Return the (x, y) coordinate for the center point of the cell that contains the specified text.  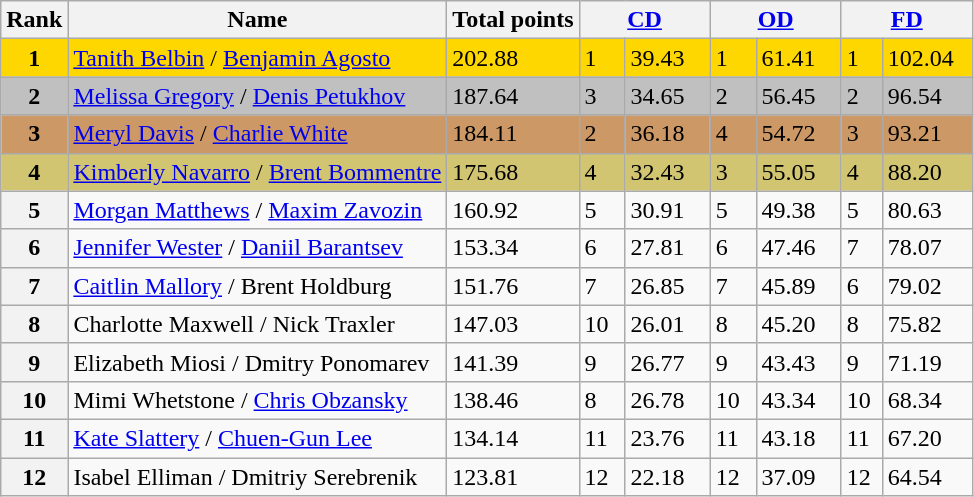
43.43 (798, 362)
26.01 (668, 324)
151.76 (513, 286)
34.65 (668, 96)
CD (644, 20)
43.18 (798, 438)
OD (776, 20)
75.82 (927, 324)
Total points (513, 20)
Melissa Gregory / Denis Petukhov (258, 96)
FD (906, 20)
36.18 (668, 134)
37.09 (798, 477)
Rank (34, 20)
22.18 (668, 477)
Elizabeth Miosi / Dmitry Ponomarev (258, 362)
123.81 (513, 477)
Kimberly Navarro / Brent Bommentre (258, 172)
Caitlin Mallory / Brent Holdburg (258, 286)
96.54 (927, 96)
23.76 (668, 438)
39.43 (668, 58)
Isabel Elliman / Dmitriy Serebrenik (258, 477)
45.20 (798, 324)
67.20 (927, 438)
102.04 (927, 58)
Charlotte Maxwell / Nick Traxler (258, 324)
153.34 (513, 248)
71.19 (927, 362)
Kate Slattery / Chuen-Gun Lee (258, 438)
45.89 (798, 286)
134.14 (513, 438)
78.07 (927, 248)
32.43 (668, 172)
Morgan Matthews / Maxim Zavozin (258, 210)
138.46 (513, 400)
43.34 (798, 400)
56.45 (798, 96)
160.92 (513, 210)
93.21 (927, 134)
26.85 (668, 286)
55.05 (798, 172)
Name (258, 20)
54.72 (798, 134)
64.54 (927, 477)
147.03 (513, 324)
187.64 (513, 96)
61.41 (798, 58)
47.46 (798, 248)
Meryl Davis / Charlie White (258, 134)
Jennifer Wester / Daniil Barantsev (258, 248)
88.20 (927, 172)
79.02 (927, 286)
30.91 (668, 210)
Mimi Whetstone / Chris Obzansky (258, 400)
202.88 (513, 58)
27.81 (668, 248)
175.68 (513, 172)
184.11 (513, 134)
80.63 (927, 210)
26.78 (668, 400)
Tanith Belbin / Benjamin Agosto (258, 58)
141.39 (513, 362)
49.38 (798, 210)
26.77 (668, 362)
68.34 (927, 400)
